Identify which cell holds the provided text, then report its (X, Y) central coordinate. 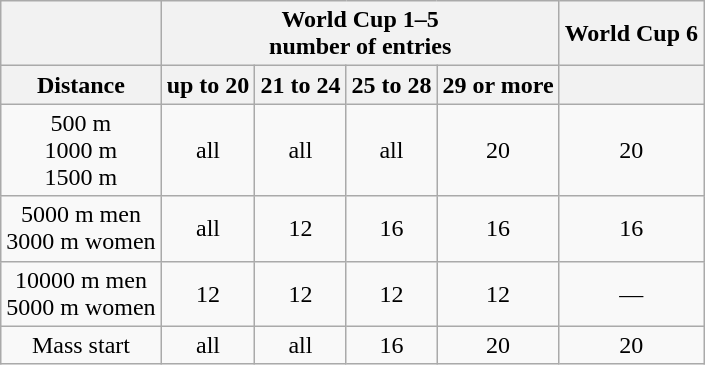
Distance (81, 85)
World Cup 1–5 number of entries (360, 34)
5000 m men3000 m women (81, 228)
— (631, 294)
10000 m men5000 m women (81, 294)
Mass start (81, 345)
29 or more (498, 85)
up to 20 (208, 85)
21 to 24 (300, 85)
25 to 28 (392, 85)
World Cup 6 (631, 34)
500 m1000 m1500 m (81, 150)
